Extract the (X, Y) coordinate from the center of the cell holding the provided text.  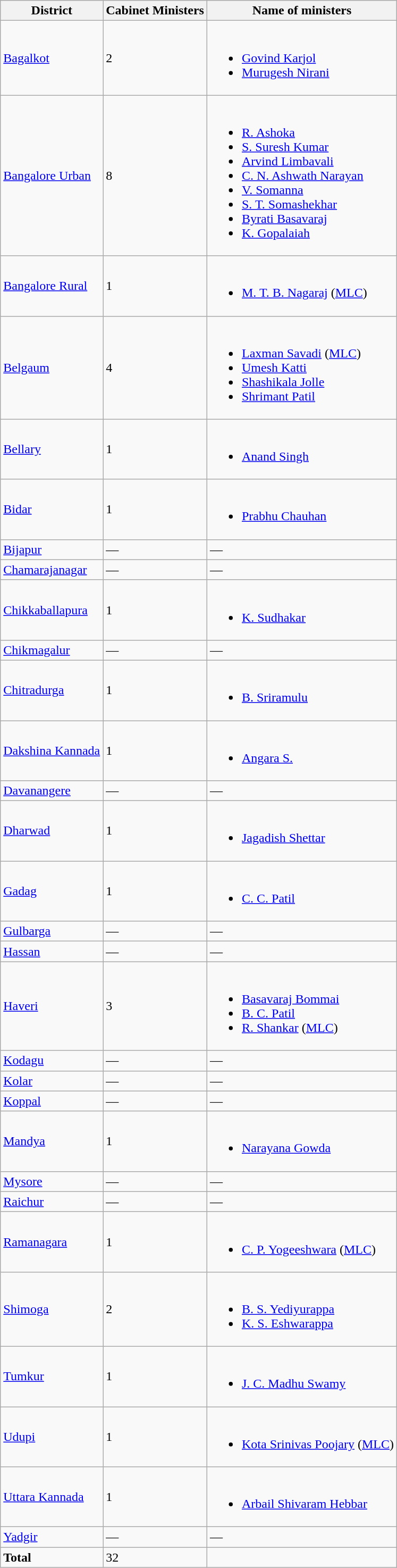
B. S. YediyurappaK. S. Eshwarappa (302, 1309)
Hassan (52, 952)
Udupi (52, 1436)
Prabhu Chauhan (302, 510)
Total (52, 1557)
Chikmagalur (52, 650)
R. AshokaS. Suresh KumarArvind LimbavaliC. N. Ashwath NarayanV. SomannaS. T. SomashekharByrati BasavarajK. Gopalaiah (302, 176)
Dakshina Kannada (52, 750)
M. T. B. Nagaraj (MLC) (302, 286)
J. C. Madhu Swamy (302, 1377)
Haveri (52, 1006)
Chamarajanagar (52, 570)
Bangalore Urban (52, 176)
3 (155, 1006)
Kolar (52, 1081)
Kodagu (52, 1061)
4 (155, 368)
8 (155, 176)
Bellary (52, 449)
Narayana Gowda (302, 1141)
Dharwad (52, 831)
Bangalore Rural (52, 286)
Koppal (52, 1101)
B. Sriramulu (302, 690)
Mandya (52, 1141)
Basavaraj BommaiB. C. PatilR. Shankar (MLC) (302, 1006)
Chitradurga (52, 690)
Gadag (52, 891)
Uttara Kannada (52, 1497)
C. C. Patil (302, 891)
Anand Singh (302, 449)
Chikkaballapura (52, 610)
Arbail Shivaram Hebbar (302, 1497)
Kota Srinivas Poojary (MLC) (302, 1436)
Yadgir (52, 1537)
Raichur (52, 1202)
Bidar (52, 510)
Bijapur (52, 549)
Ramanagara (52, 1241)
Shimoga (52, 1309)
Gulbarga (52, 931)
Jagadish Shettar (302, 831)
Cabinet Ministers (155, 11)
C. P. Yogeeshwara (MLC) (302, 1241)
Belgaum (52, 368)
Laxman Savadi (MLC)Umesh KattiShashikala JolleShrimant Patil (302, 368)
Mysore (52, 1181)
District (52, 11)
K. Sudhakar (302, 610)
Tumkur (52, 1377)
Govind KarjolMurugesh Nirani (302, 58)
Davanangere (52, 791)
Name of ministers (302, 11)
Angara S. (302, 750)
Bagalkot (52, 58)
32 (155, 1557)
